Provide the [X, Y] coordinate of the cell's center where the given text is located.  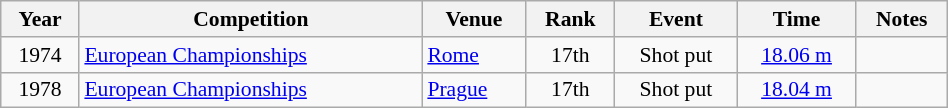
Year [40, 19]
Prague [474, 90]
Venue [474, 19]
1974 [40, 55]
Competition [250, 19]
Notes [902, 19]
Rank [570, 19]
18.04 m [796, 90]
Event [676, 19]
18.06 m [796, 55]
Time [796, 19]
Rome [474, 55]
1978 [40, 90]
